Provide the [X, Y] coordinate of the cell's center where the given text is located.  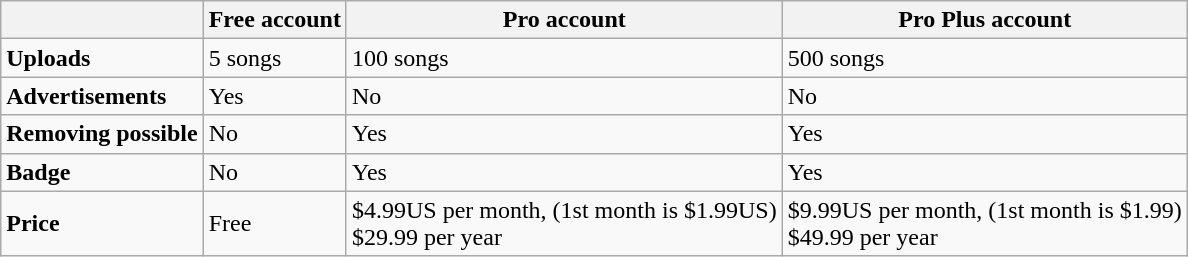
Free account [274, 20]
Free [274, 224]
$9.99US per month, (1st month is $1.99) $49.99 per year [984, 224]
Removing possible [102, 134]
100 songs [564, 58]
Pro Plus account [984, 20]
Badge [102, 172]
$4.99US per month, (1st month is $1.99US)$29.99 per year [564, 224]
500 songs [984, 58]
Pro account [564, 20]
Advertisements [102, 96]
5 songs [274, 58]
Price [102, 224]
Uploads [102, 58]
